Pinpoint the cell where the given text exists, returning its (X, Y) midpoint coordinate. 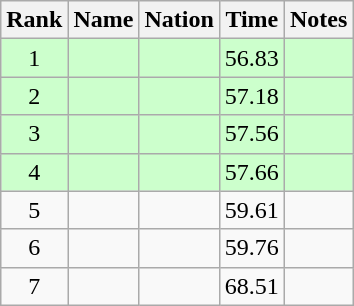
Notes (318, 20)
Rank (34, 20)
59.76 (252, 248)
Time (252, 20)
4 (34, 172)
1 (34, 58)
68.51 (252, 286)
57.18 (252, 96)
7 (34, 286)
Nation (179, 20)
59.61 (252, 210)
2 (34, 96)
57.66 (252, 172)
3 (34, 134)
6 (34, 248)
57.56 (252, 134)
Name (104, 20)
5 (34, 210)
56.83 (252, 58)
